Scan for the cell matching the given text and deliver its (x, y) coordinate at center. 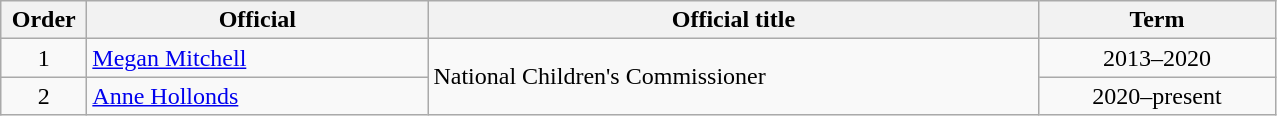
Anne Hollonds (258, 96)
Order (44, 20)
2 (44, 96)
Term (1157, 20)
Official title (734, 20)
National Children's Commissioner (734, 77)
2020–present (1157, 96)
Official (258, 20)
Megan Mitchell (258, 58)
2013–2020 (1157, 58)
1 (44, 58)
